Find where the given text appears and provide that cell's center as (X, Y) coordinate. 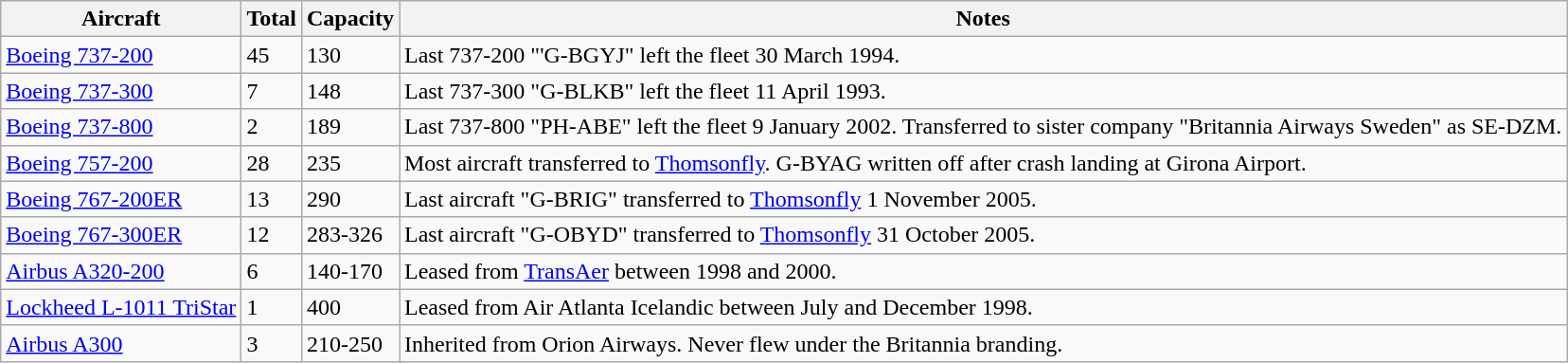
189 (350, 127)
Lockheed L-1011 TriStar (121, 307)
Leased from Air Atlanta Icelandic between July and December 1998. (983, 307)
Last 737-200 "'G-BGYJ" left the fleet 30 March 1994. (983, 55)
Last 737-300 "G-BLKB" left the fleet 11 April 1993. (983, 91)
Leased from TransAer between 1998 and 2000. (983, 271)
Boeing 767-300ER (121, 235)
Airbus A300 (121, 343)
140-170 (350, 271)
Last aircraft "G-BRIG" transferred to Thomsonfly 1 November 2005. (983, 199)
Last aircraft "G-OBYD" transferred to Thomsonfly 31 October 2005. (983, 235)
7 (272, 91)
148 (350, 91)
Notes (983, 19)
400 (350, 307)
45 (272, 55)
1 (272, 307)
Boeing 737-200 (121, 55)
283-326 (350, 235)
210-250 (350, 343)
Most aircraft transferred to Thomsonfly. G-BYAG written off after crash landing at Girona Airport. (983, 163)
235 (350, 163)
Aircraft (121, 19)
Last 737-800 "PH-ABE" left the fleet 9 January 2002. Transferred to sister company "Britannia Airways Sweden" as SE-DZM. (983, 127)
12 (272, 235)
Boeing 737-300 (121, 91)
Total (272, 19)
Airbus A320-200 (121, 271)
130 (350, 55)
Capacity (350, 19)
290 (350, 199)
3 (272, 343)
28 (272, 163)
13 (272, 199)
2 (272, 127)
6 (272, 271)
Boeing 737-800 (121, 127)
Boeing 757-200 (121, 163)
Inherited from Orion Airways. Never flew under the Britannia branding. (983, 343)
Boeing 767-200ER (121, 199)
